Capture the cell that displays the provided text and extract its (x, y) central coordinate. 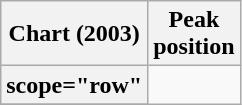
scope="row" (74, 85)
Peakposition (194, 34)
Chart (2003) (74, 34)
